For the text-containing cell, return its midpoint in (x, y) coordinate format. 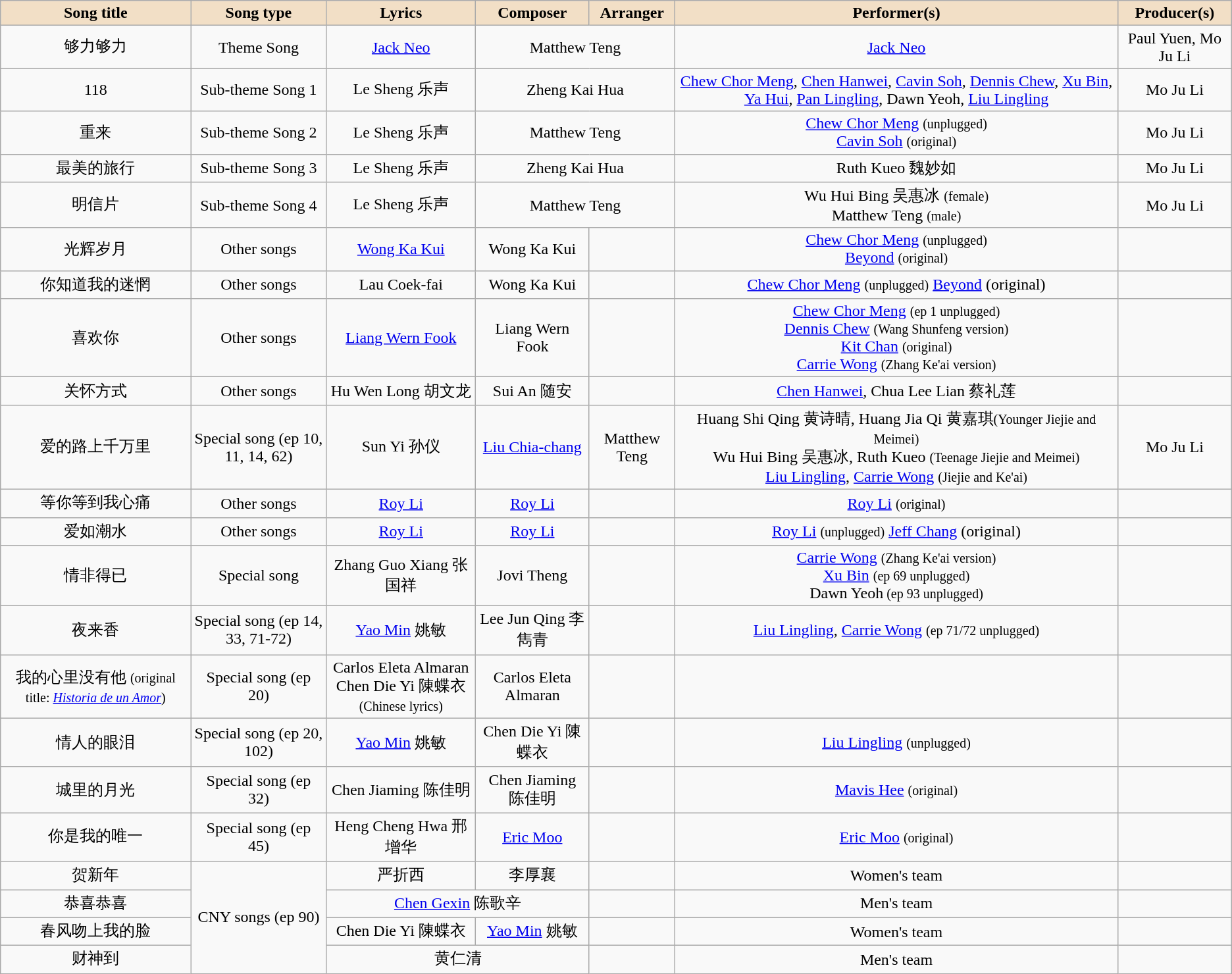
Heng Cheng Hwa 邢增华 (401, 837)
够力够力 (96, 47)
Special song (ep 14, 33, 71-72) (259, 630)
Carlos Eleta AlmaranChen Die Yi 陳蝶衣 (Chinese lyrics) (401, 687)
Lau Coek-fai (401, 284)
Liu Lingling (unplugged) (896, 742)
Sub-theme Song 1 (259, 90)
爱的路上千万里 (96, 447)
Hu Wen Long 胡文龙 (401, 391)
Special song (ep 45) (259, 837)
Special song (ep 20, 102) (259, 742)
李厚襄 (533, 875)
Sub-theme Song 4 (259, 205)
我的心里没有他 (original title: Historia de un Amor) (96, 687)
最美的旅行 (96, 168)
黄仁清 (458, 960)
Carrie Wong (Zhang Ke'ai version)Xu Bin (ep 69 unplugged)Dawn Yeoh (ep 93 unplugged) (896, 576)
Performer(s) (896, 13)
春风吻上我的脸 (96, 932)
Composer (533, 13)
Wu Hui Bing 吴惠冰 (female)Matthew Teng (male) (896, 205)
Chew Chor Meng (unplugged)Beyond (original) (896, 249)
Mavis Hee (original) (896, 790)
Song type (259, 13)
情人的眼泪 (96, 742)
Special song (259, 576)
Chew Chor Meng (unplugged) Beyond (original) (896, 284)
Arranger (632, 13)
Special song (ep 20) (259, 687)
Special song (ep 32) (259, 790)
Jovi Theng (533, 576)
你是我的唯一 (96, 837)
Eric Moo (533, 837)
明信片 (96, 205)
严折西 (401, 875)
重来 (96, 133)
你知道我的迷惘 (96, 284)
Ruth Kueo 魏妙如 (896, 168)
贺新年 (96, 875)
情非得已 (96, 576)
Sub-theme Song 2 (259, 133)
CNY songs (ep 90) (259, 917)
城里的月光 (96, 790)
Eric Moo (original) (896, 837)
Lyrics (401, 13)
Chen Gexin 陈歌辛 (458, 904)
Roy Li (unplugged) Jeff Chang (original) (896, 532)
Lee Jun Qing 李雋青 (533, 630)
Liu Lingling, Carrie Wong (ep 71/72 unplugged) (896, 630)
光辉岁月 (96, 249)
喜欢你 (96, 338)
Sui An 随安 (533, 391)
Zhang Guo Xiang 张国祥 (401, 576)
Special song (ep 10, 11, 14, 62) (259, 447)
财神到 (96, 960)
Chew Chor Meng (ep 1 unplugged)Dennis Chew (Wang Shunfeng version)Kit Chan (original)Carrie Wong (Zhang Ke'ai version) (896, 338)
Roy Li (original) (896, 503)
Chew Chor Meng, Chen Hanwei, Cavin Soh, Dennis Chew, Xu Bin, Ya Hui, Pan Lingling, Dawn Yeoh, Liu Lingling (896, 90)
关怀方式 (96, 391)
118 (96, 90)
Liu Chia-chang (533, 447)
Sun Yi 孙仪 (401, 447)
Theme Song (259, 47)
Producer(s) (1175, 13)
等你等到我心痛 (96, 503)
Carlos Eleta Almaran (533, 687)
Paul Yuen, Mo Ju Li (1175, 47)
Chen Hanwei, Chua Lee Lian 蔡礼莲 (896, 391)
Sub-theme Song 3 (259, 168)
爱如潮水 (96, 532)
Chew Chor Meng (unplugged)Cavin Soh (original) (896, 133)
夜来香 (96, 630)
恭喜恭喜 (96, 904)
Song title (96, 13)
